Return the [X, Y] coordinate for the center point of the cell that contains the specified text.  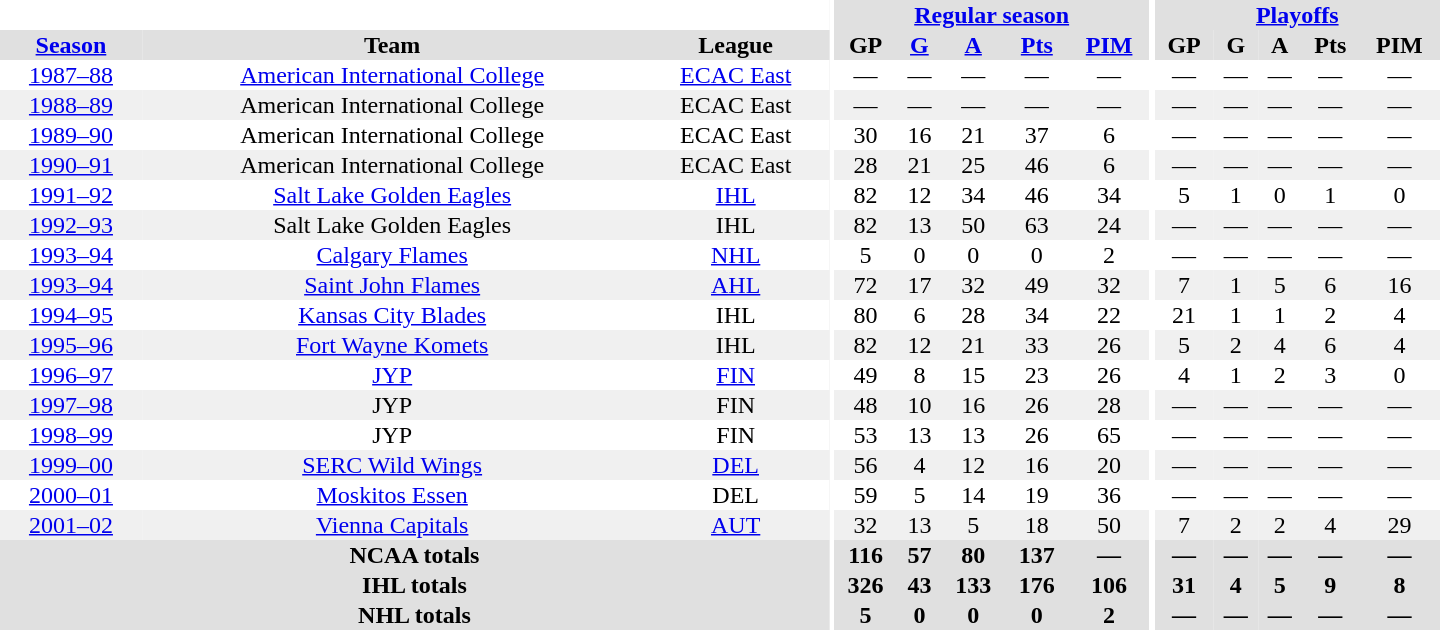
24 [1110, 225]
1987–88 [71, 75]
137 [1037, 555]
36 [1110, 495]
League [735, 45]
63 [1037, 225]
SERC Wild Wings [392, 465]
106 [1110, 585]
65 [1110, 435]
Moskitos Essen [392, 495]
326 [866, 585]
NCAA totals [414, 555]
Kansas City Blades [392, 315]
1989–90 [71, 135]
1998–99 [71, 435]
20 [1110, 465]
1996–97 [71, 375]
48 [866, 405]
9 [1330, 585]
133 [973, 585]
1999–00 [71, 465]
31 [1184, 585]
22 [1110, 315]
23 [1037, 375]
56 [866, 465]
14 [973, 495]
Season [71, 45]
Calgary Flames [392, 255]
2001–02 [71, 525]
Playoffs [1297, 15]
10 [919, 405]
Fort Wayne Komets [392, 345]
1991–92 [71, 195]
37 [1037, 135]
25 [973, 165]
57 [919, 555]
17 [919, 285]
1994–95 [71, 315]
Regular season [992, 15]
59 [866, 495]
NHL totals [414, 615]
15 [973, 375]
IHL totals [414, 585]
30 [866, 135]
1997–98 [71, 405]
1990–91 [71, 165]
18 [1037, 525]
2000–01 [71, 495]
43 [919, 585]
3 [1330, 375]
29 [1400, 525]
Team [392, 45]
1995–96 [71, 345]
53 [866, 435]
AHL [735, 285]
AUT [735, 525]
33 [1037, 345]
Saint John Flames [392, 285]
1988–89 [71, 105]
1992–93 [71, 225]
176 [1037, 585]
19 [1037, 495]
Vienna Capitals [392, 525]
72 [866, 285]
116 [866, 555]
NHL [735, 255]
